Find where the given text appears and provide that cell's center as [x, y] coordinate. 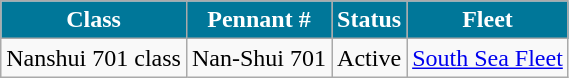
Nanshui 701 class [94, 58]
Status [370, 20]
Nan-Shui 701 [258, 58]
South Sea Fleet [488, 58]
Active [370, 58]
Class [94, 20]
Pennant # [258, 20]
Fleet [488, 20]
